Locate the cell with the specified text and output its [x, y] center coordinate. 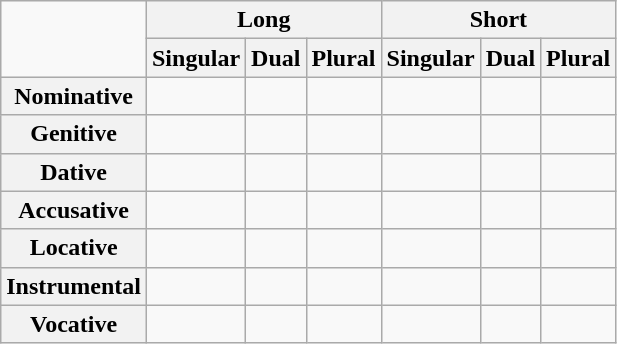
Long [264, 20]
Short [498, 20]
Nominative [74, 96]
Genitive [74, 134]
Dative [74, 172]
Locative [74, 248]
Vocative [74, 324]
Instrumental [74, 286]
Accusative [74, 210]
